From the cell containing the given text, extract its center point as (x, y) coordinate. 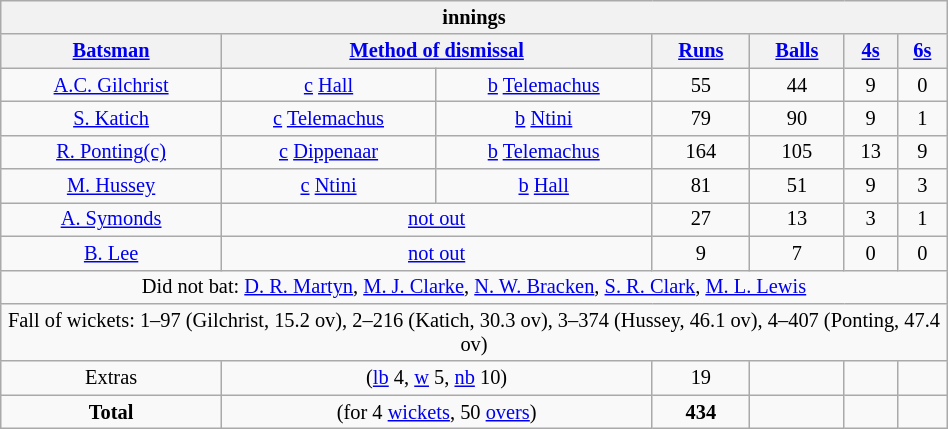
Balls (797, 51)
(for 4 wickets, 50 overs) (436, 412)
c Dippenaar (328, 152)
R. Ponting(c) (112, 152)
c Hall (328, 85)
Extras (112, 378)
44 (797, 85)
Fall of wickets: 1–97 (Gilchrist, 15.2 ov), 2–216 (Katich, 30.3 ov), 3–374 (Hussey, 46.1 ov), 4–407 (Ponting, 47.4 ov) (474, 332)
27 (701, 219)
434 (701, 412)
90 (797, 118)
B. Lee (112, 253)
A.C. Gilchrist (112, 85)
6s (922, 51)
S. Katich (112, 118)
A. Symonds (112, 219)
164 (701, 152)
Total (112, 412)
Did not bat: D. R. Martyn, M. J. Clarke, N. W. Bracken, S. R. Clark, M. L. Lewis (474, 287)
c Ntini (328, 186)
innings (474, 17)
b Ntini (544, 118)
81 (701, 186)
Method of dismissal (436, 51)
Batsman (112, 51)
c Telemachus (328, 118)
55 (701, 85)
51 (797, 186)
b Hall (544, 186)
19 (701, 378)
Runs (701, 51)
(lb 4, w 5, nb 10) (436, 378)
M. Hussey (112, 186)
7 (797, 253)
79 (701, 118)
105 (797, 152)
4s (871, 51)
